Return the (x, y) coordinate for the center point of the cell that contains the specified text.  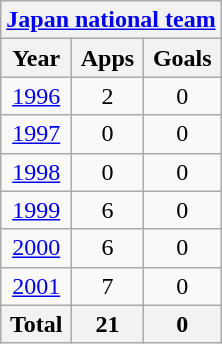
Year (36, 58)
Japan national team (111, 20)
Total (36, 324)
1999 (36, 210)
1997 (36, 134)
2000 (36, 248)
Apps (108, 58)
1998 (36, 172)
2 (108, 96)
1996 (36, 96)
21 (108, 324)
Goals (182, 58)
7 (108, 286)
2001 (36, 286)
